Extract the [X, Y] coordinate from the center of the cell holding the provided text.  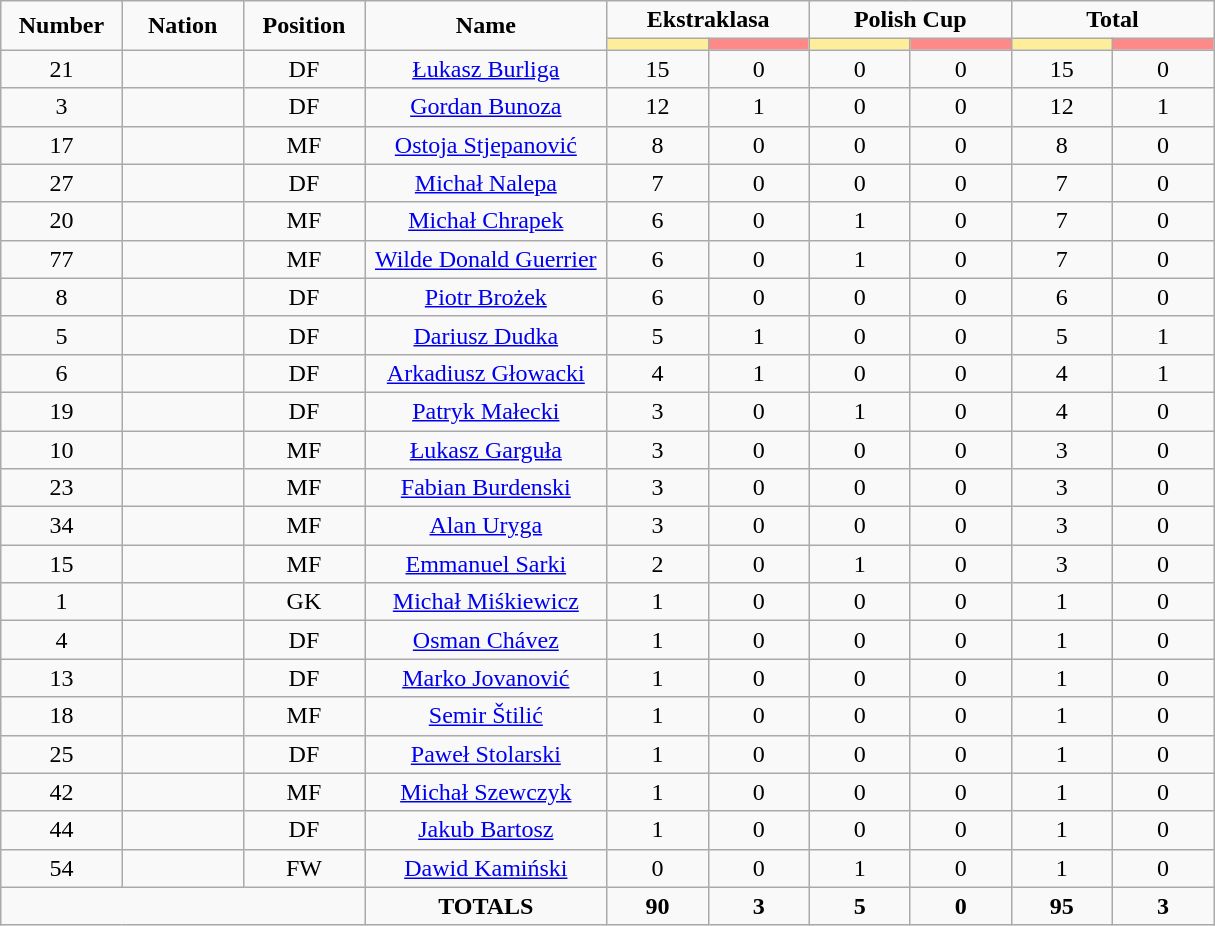
TOTALS [486, 906]
FW [304, 868]
Dawid Kamiński [486, 868]
Michał Chrapek [486, 221]
Jakub Bartosz [486, 830]
90 [658, 906]
10 [62, 449]
2 [658, 564]
20 [62, 221]
Dariusz Dudka [486, 335]
Gordan Bunoza [486, 107]
Polish Cup [910, 20]
17 [62, 145]
GK [304, 602]
13 [62, 678]
Semir Štilić [486, 716]
23 [62, 488]
Name [486, 26]
42 [62, 792]
Marko Jovanović [486, 678]
Nation [182, 26]
Paweł Stolarski [486, 754]
Arkadiusz Głowacki [486, 373]
Position [304, 26]
Łukasz Burliga [486, 69]
44 [62, 830]
Piotr Brożek [486, 297]
19 [62, 411]
Michał Miśkiewicz [486, 602]
95 [1062, 906]
Ekstraklasa [708, 20]
Emmanuel Sarki [486, 564]
27 [62, 183]
18 [62, 716]
21 [62, 69]
Osman Chávez [486, 640]
Total [1112, 20]
Łukasz Garguła [486, 449]
Michał Nalepa [486, 183]
34 [62, 526]
25 [62, 754]
77 [62, 259]
Fabian Burdenski [486, 488]
Ostoja Stjepanović [486, 145]
Michał Szewczyk [486, 792]
54 [62, 868]
Wilde Donald Guerrier [486, 259]
Patryk Małecki [486, 411]
Number [62, 26]
Alan Uryga [486, 526]
